Search for the cell housing the specified text and yield its [X, Y] center coordinate. 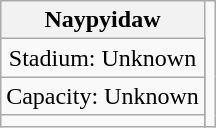
Naypyidaw [103, 20]
Capacity: Unknown [103, 96]
Stadium: Unknown [103, 58]
